From the cell containing the given text, extract its center point as [x, y] coordinate. 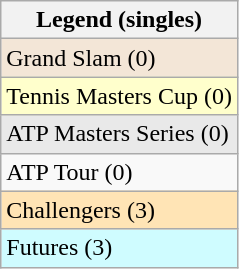
Tennis Masters Cup (0) [120, 96]
Challengers (3) [120, 210]
ATP Masters Series (0) [120, 134]
Grand Slam (0) [120, 58]
Futures (3) [120, 248]
Legend (singles) [120, 20]
ATP Tour (0) [120, 172]
